Capture the cell that displays the provided text and extract its [x, y] central coordinate. 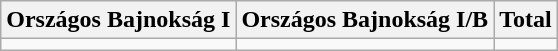
Országos Bajnokság I/B [365, 20]
Total [526, 20]
Országos Bajnokság I [118, 20]
